Return (x, y) of the center of cell containing provided text 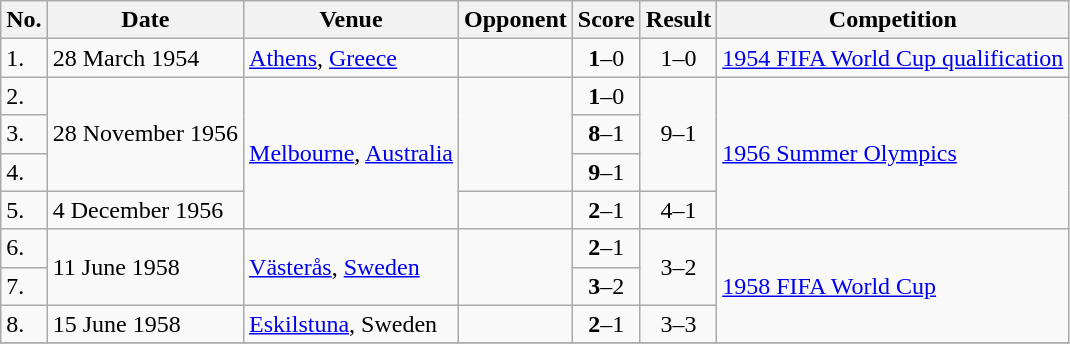
Competition (893, 20)
7. (24, 286)
8–1 (606, 134)
3. (24, 134)
No. (24, 20)
3–3 (678, 324)
Score (606, 20)
4. (24, 172)
11 June 1958 (145, 267)
4 December 1956 (145, 210)
15 June 1958 (145, 324)
Västerås, Sweden (352, 267)
6. (24, 248)
1. (24, 58)
8. (24, 324)
28 November 1956 (145, 134)
28 March 1954 (145, 58)
Melbourne, Australia (352, 153)
1954 FIFA World Cup qualification (893, 58)
Result (678, 20)
Athens, Greece (352, 58)
1956 Summer Olympics (893, 153)
5. (24, 210)
4–1 (678, 210)
Date (145, 20)
Venue (352, 20)
Opponent (516, 20)
1958 FIFA World Cup (893, 286)
Eskilstuna, Sweden (352, 324)
2. (24, 96)
